Scan for the cell matching the given text and deliver its (x, y) coordinate at center. 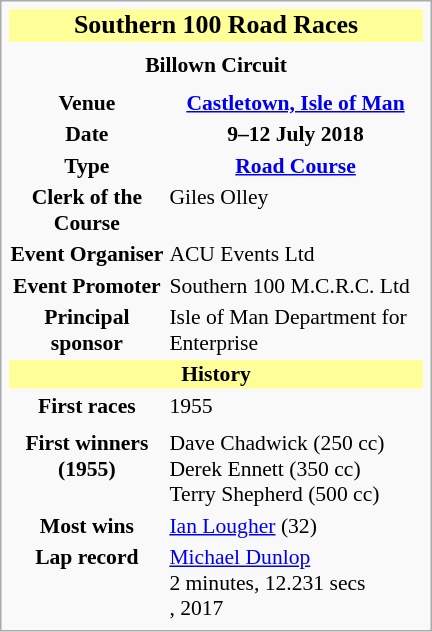
Lap record (87, 583)
Southern 100 M.C.R.C. Ltd (296, 285)
Principal sponsor (87, 330)
Event Promoter (87, 285)
Most wins (87, 525)
Type (87, 165)
Isle of Man Department for Enterprise (296, 330)
Road Course (296, 165)
Event Organiser (87, 254)
First winners (1955) (87, 469)
Southern 100 Road Races (216, 26)
Date (87, 134)
9–12 July 2018 (296, 134)
Dave Chadwick (250 cc) Derek Ennett (350 cc)Terry Shepherd (500 cc) (296, 469)
History (216, 374)
Castletown, Isle of Man (296, 102)
Michael Dunlop2 minutes, 12.231 secs , 2017 (296, 583)
ACU Events Ltd (296, 254)
Clerk of the Course (87, 210)
Ian Lougher (32) (296, 525)
Venue (87, 102)
1955 (296, 405)
Billown Circuit (216, 65)
Giles Olley (296, 210)
First races (87, 405)
